Extract the (x, y) coordinate from the center of the cell holding the provided text.  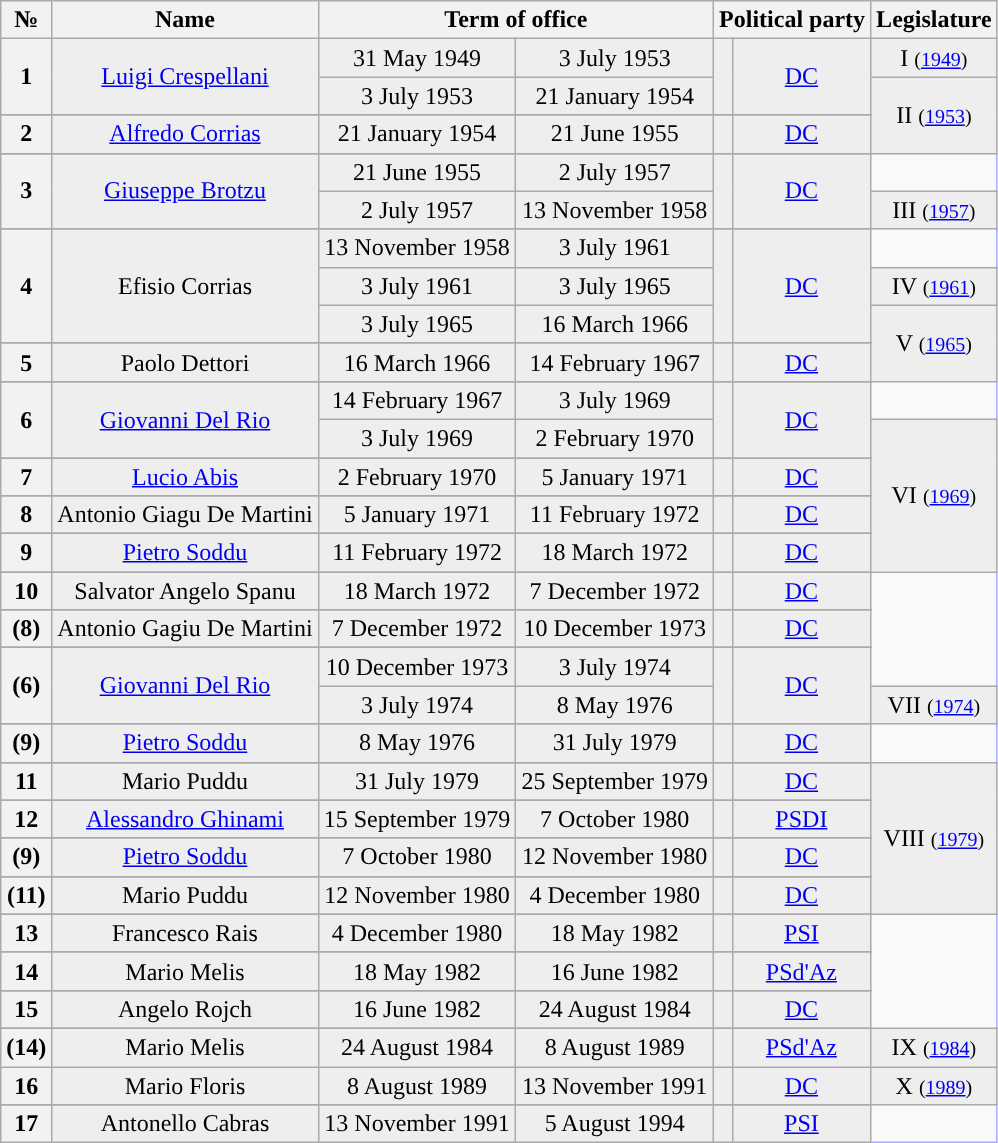
II (1953) (934, 115)
III (1957) (934, 210)
Political party (792, 20)
(8) (26, 629)
V (1965) (934, 343)
1 (26, 77)
Legislature (934, 20)
VI (1969) (934, 495)
Salvator Angelo Spanu (185, 591)
13 (26, 933)
12 (26, 819)
Name (185, 20)
Antonello Cabras (185, 1124)
6 (26, 419)
VIII (1979) (934, 838)
7 (26, 477)
Alessandro Ghinami (185, 819)
Antonio Gagiu De Martini (185, 629)
5 (26, 362)
15 September 1979 (417, 819)
X (1989) (934, 1085)
Alfredo Corrias (185, 134)
№ (26, 20)
17 (26, 1124)
(6) (26, 686)
31 May 1949 (417, 58)
Paolo Dettori (185, 362)
VII (1974) (934, 705)
PSDI (801, 819)
IV (1961) (934, 286)
15 (26, 1009)
10 (26, 591)
Luigi Crespellani (185, 77)
Giuseppe Brotzu (185, 191)
I (1949) (934, 58)
Antonio Giagu De Martini (185, 515)
4 (26, 286)
2 (26, 134)
IX (1984) (934, 1047)
Efisio Corrias (185, 286)
Francesco Rais (185, 933)
16 (26, 1085)
5 August 1994 (615, 1124)
14 (26, 971)
8 (26, 515)
(11) (26, 895)
(14) (26, 1047)
9 (26, 553)
Lucio Abis (185, 477)
11 (26, 781)
3 (26, 191)
Term of office (516, 20)
Angelo Rojch (185, 1009)
25 September 1979 (615, 781)
Mario Floris (185, 1085)
